Output the (x, y) coordinate of the center of the cell containing the given text.  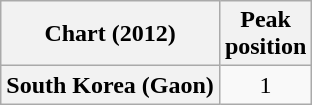
1 (265, 85)
Chart (2012) (110, 34)
South Korea (Gaon) (110, 85)
Peakposition (265, 34)
